Search for the cell housing the specified text and yield its [x, y] center coordinate. 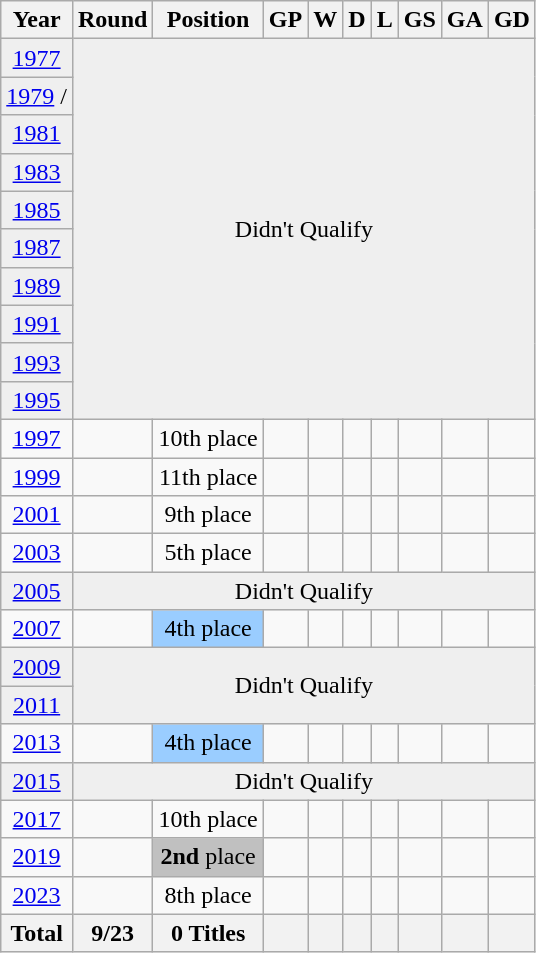
1985 [37, 210]
2005 [37, 591]
1983 [37, 172]
1989 [37, 286]
2001 [37, 515]
W [326, 20]
1979 / [37, 96]
1993 [37, 362]
D [357, 20]
1987 [37, 248]
2003 [37, 553]
1995 [37, 400]
2009 [37, 667]
5th place [208, 553]
GS [420, 20]
GP [285, 20]
Total [37, 933]
GA [464, 20]
Year [37, 20]
9/23 [112, 933]
1981 [37, 134]
L [384, 20]
Position [208, 20]
2019 [37, 857]
1977 [37, 58]
1991 [37, 324]
9th place [208, 515]
1997 [37, 438]
2007 [37, 629]
2015 [37, 781]
GD [512, 20]
Round [112, 20]
2011 [37, 705]
1999 [37, 477]
2013 [37, 743]
2023 [37, 895]
2017 [37, 819]
0 Titles [208, 933]
8th place [208, 895]
11th place [208, 477]
2nd place [208, 857]
